From the cell containing the given text, extract its center point as (x, y) coordinate. 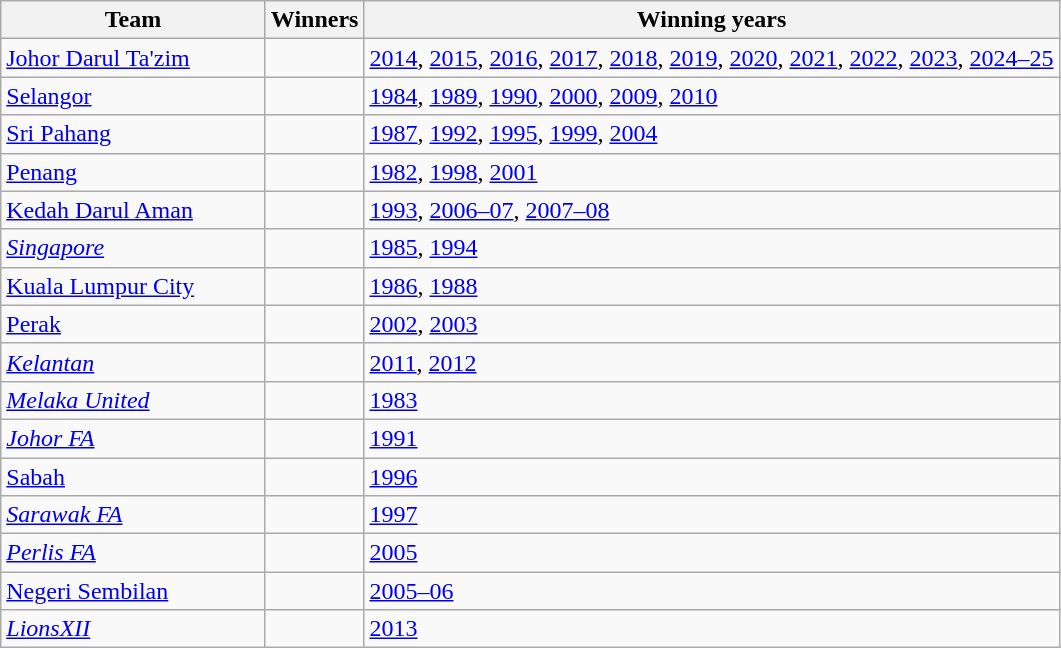
Singapore (134, 248)
Kelantan (134, 362)
Sri Pahang (134, 134)
Winning years (712, 20)
2005 (712, 553)
Winners (314, 20)
2013 (712, 629)
1991 (712, 438)
Sarawak FA (134, 515)
1986, 1988 (712, 286)
2011, 2012 (712, 362)
Perlis FA (134, 553)
Kedah Darul Aman (134, 210)
1987, 1992, 1995, 1999, 2004 (712, 134)
Melaka United (134, 400)
1993, 2006–07, 2007–08 (712, 210)
2014, 2015, 2016, 2017, 2018, 2019, 2020, 2021, 2022, 2023, 2024–25 (712, 58)
1985, 1994 (712, 248)
Johor Darul Ta'zim (134, 58)
1983 (712, 400)
Team (134, 20)
2005–06 (712, 591)
Johor FA (134, 438)
1997 (712, 515)
Negeri Sembilan (134, 591)
2002, 2003 (712, 324)
1996 (712, 477)
Sabah (134, 477)
Kuala Lumpur City (134, 286)
Perak (134, 324)
Penang (134, 172)
Selangor (134, 96)
LionsXII (134, 629)
1982, 1998, 2001 (712, 172)
1984, 1989, 1990, 2000, 2009, 2010 (712, 96)
